Pinpoint the cell where the given text exists, returning its (X, Y) midpoint coordinate. 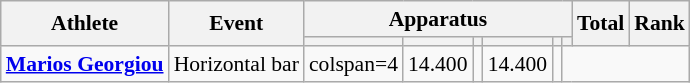
Total (600, 24)
Marios Georgiou (85, 64)
colspan=4 (354, 64)
Rank (660, 24)
Athlete (85, 24)
Horizontal bar (236, 64)
Event (236, 24)
Apparatus (438, 19)
